Return the [x, y] coordinate for the center point of the cell that contains the specified text.  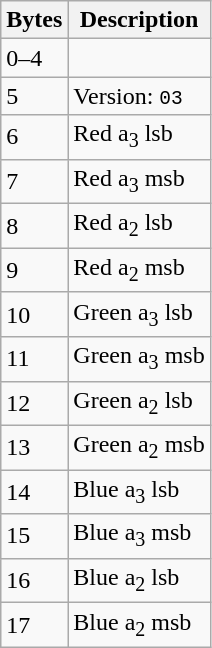
Red a3 lsb [139, 137]
16 [34, 580]
Blue a2 lsb [139, 580]
6 [34, 137]
Blue a3 msb [139, 536]
Green a3 lsb [139, 314]
Red a2 lsb [139, 226]
10 [34, 314]
Blue a3 lsb [139, 492]
13 [34, 447]
9 [34, 270]
0–4 [34, 58]
5 [34, 96]
Green a2 lsb [139, 403]
Green a3 msb [139, 359]
17 [34, 625]
12 [34, 403]
11 [34, 359]
Bytes [34, 20]
15 [34, 536]
Description [139, 20]
14 [34, 492]
7 [34, 181]
Version: 03 [139, 96]
Green a2 msb [139, 447]
8 [34, 226]
Red a3 msb [139, 181]
Blue a2 msb [139, 625]
Red a2 msb [139, 270]
